From the cell containing the given text, extract its center point as [X, Y] coordinate. 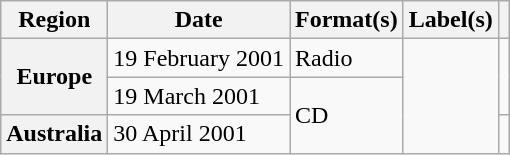
19 February 2001 [199, 58]
Europe [54, 77]
CD [347, 115]
Region [54, 20]
30 April 2001 [199, 134]
Radio [347, 58]
Label(s) [450, 20]
Format(s) [347, 20]
Australia [54, 134]
Date [199, 20]
19 March 2001 [199, 96]
